Extract the [X, Y] coordinate from the center of the cell holding the provided text.  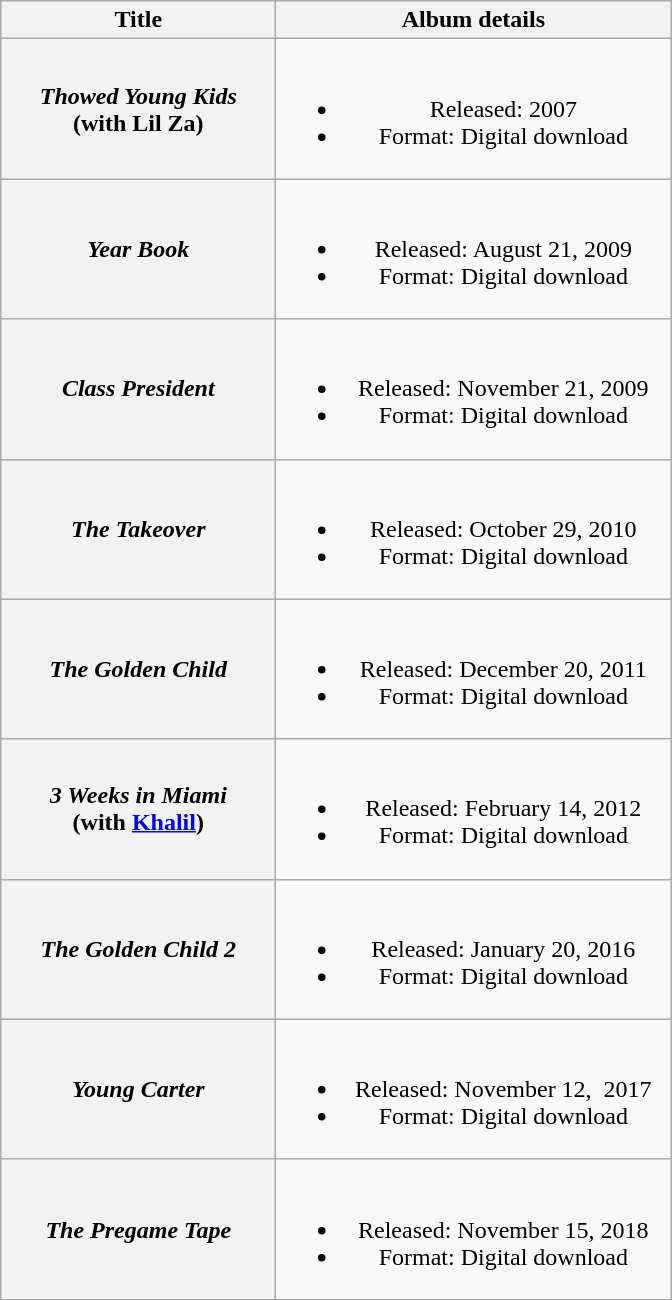
Young Carter [138, 1089]
Year Book [138, 249]
Released: November 15, 2018Format: Digital download [474, 1229]
Released: February 14, 2012Format: Digital download [474, 809]
Released: 2007Format: Digital download [474, 109]
Album details [474, 20]
Thowed Young Kids(with Lil Za) [138, 109]
3 Weeks in Miami(with Khalil) [138, 809]
Released: November 12, 2017Format: Digital download [474, 1089]
Released: December 20, 2011Format: Digital download [474, 669]
Released: January 20, 2016Format: Digital download [474, 949]
The Golden Child 2 [138, 949]
Class President [138, 389]
The Pregame Tape [138, 1229]
The Golden Child [138, 669]
Released: August 21, 2009Format: Digital download [474, 249]
The Takeover [138, 529]
Released: October 29, 2010Format: Digital download [474, 529]
Released: November 21, 2009Format: Digital download [474, 389]
Title [138, 20]
